Provide the [x, y] coordinate of the cell's center where the given text is located.  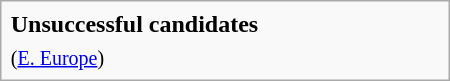
Unsuccessful candidates [224, 24]
(E. Europe) [224, 57]
